Return the [X, Y] coordinate for the center point of the cell that contains the specified text.  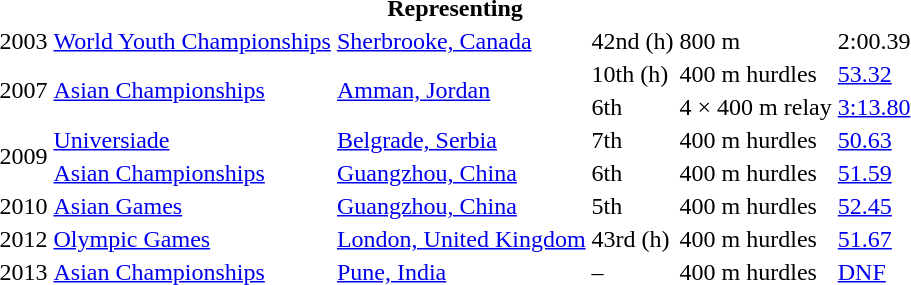
10th (h) [632, 74]
7th [632, 140]
5th [632, 206]
Asian Games [192, 206]
Olympic Games [192, 239]
Sherbrooke, Canada [461, 41]
4 × 400 m relay [756, 107]
London, United Kingdom [461, 239]
Belgrade, Serbia [461, 140]
Universiade [192, 140]
800 m [756, 41]
World Youth Championships [192, 41]
42nd (h) [632, 41]
43rd (h) [632, 239]
Amman, Jordan [461, 90]
